Search for the cell housing the specified text and yield its [X, Y] center coordinate. 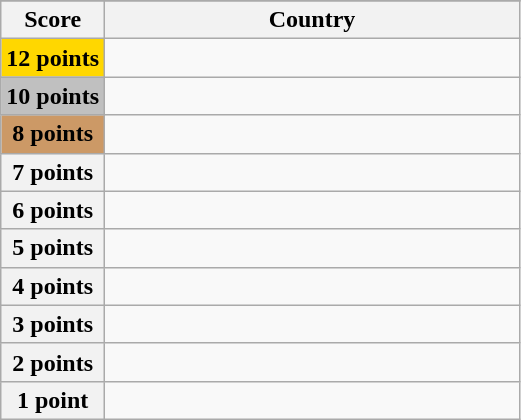
4 points [53, 286]
3 points [53, 324]
Country [312, 20]
10 points [53, 96]
1 point [53, 400]
12 points [53, 58]
8 points [53, 134]
7 points [53, 172]
Score [53, 20]
6 points [53, 210]
5 points [53, 248]
2 points [53, 362]
